Determine the (x, y) coordinate at the center of the cell enclosing the given text.  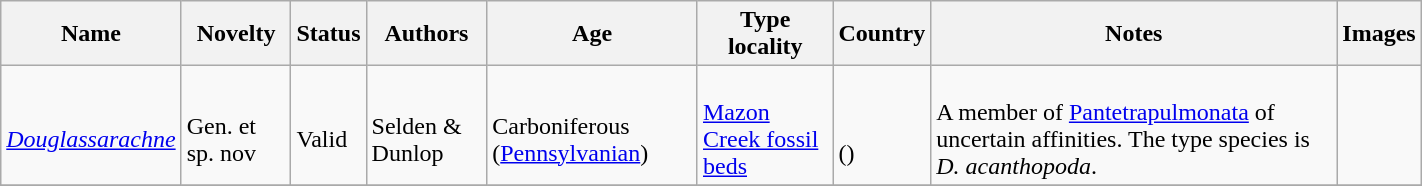
A member of Pantetrapulmonata of uncertain affinities. The type species is D. acanthopoda. (1134, 126)
Carboniferous (Pennsylvanian) (592, 126)
() (882, 126)
Mazon Creek fossil beds (765, 126)
Status (328, 34)
Name (91, 34)
Type locality (765, 34)
Images (1379, 34)
Notes (1134, 34)
Douglassarachne (91, 126)
Valid (328, 126)
Authors (426, 34)
Novelty (236, 34)
Selden & Dunlop (426, 126)
Country (882, 34)
Age (592, 34)
Gen. et sp. nov (236, 126)
